Detect which cell encompasses the target text, then output its (x, y) center coordinate. 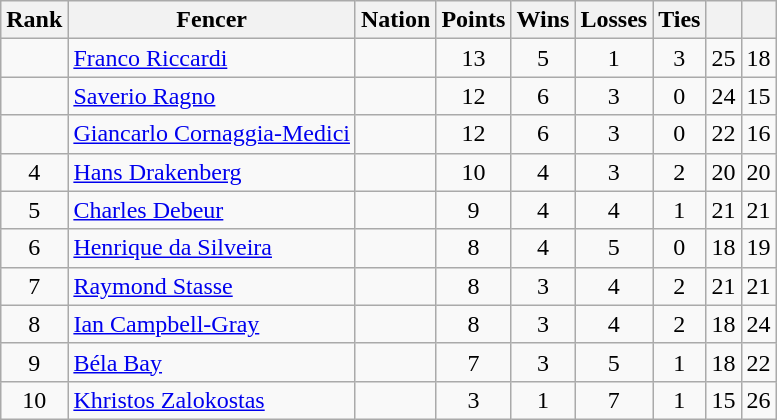
Giancarlo Cornaggia-Medici (212, 134)
25 (724, 58)
16 (758, 134)
26 (758, 400)
Hans Drakenberg (212, 172)
Fencer (212, 20)
Franco Riccardi (212, 58)
Losses (614, 20)
Ian Campbell-Gray (212, 324)
Rank (34, 20)
Saverio Ragno (212, 96)
19 (758, 248)
Béla Bay (212, 362)
Ties (680, 20)
Charles Debeur (212, 210)
Nation (395, 20)
Points (474, 20)
Raymond Stasse (212, 286)
13 (474, 58)
Khristos Zalokostas (212, 400)
Henrique da Silveira (212, 248)
Wins (543, 20)
